Determine the (X, Y) coordinate at the center of the cell enclosing the given text.  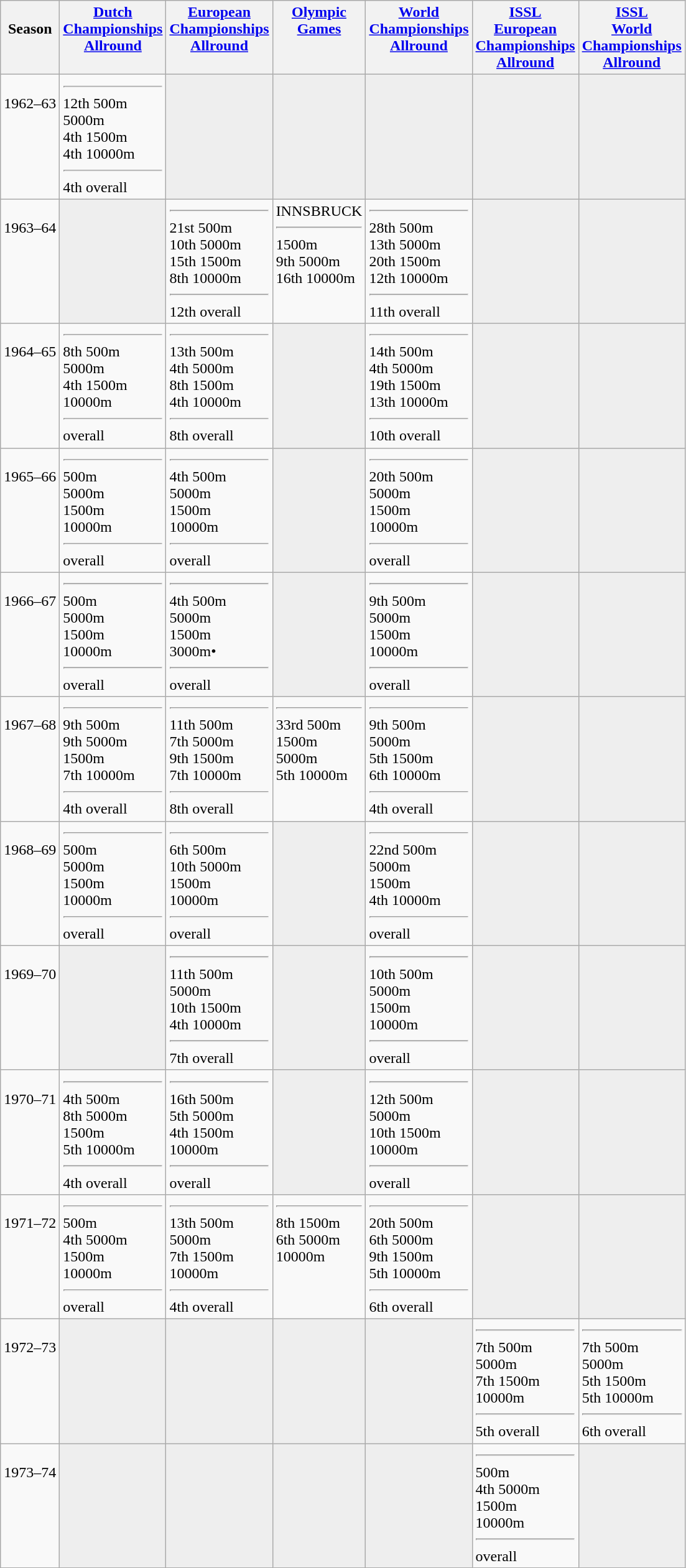
Olympic Games (319, 37)
7th 500m 5000m 7th 1500m 10000m 5th overall (525, 1381)
1963–64 (30, 261)
4th 500m 5000m 1500m 10000m overall (219, 510)
1964–65 (30, 386)
28th 500m 13th 5000m 20th 1500m 12th 10000m 11th overall (419, 261)
ISSL World Championships Allround (632, 37)
1972–73 (30, 1381)
1967–68 (30, 759)
9th 500m 5000m 5th 1500m 6th 10000m 4th overall (419, 759)
12th 500m 5000m 10th 1500m 10000m overall (419, 1132)
1970–71 (30, 1132)
13th 500m 5000m 7th 1500m 10000m 4th overall (219, 1256)
6th 500m 10th 5000m 1500m 10000m overall (219, 883)
1962–63 (30, 137)
1973–74 (30, 1505)
1968–69 (30, 883)
8th 500m 5000m 4th 1500m 10000m overall (113, 386)
13th 500m 4th 5000m 8th 1500m 4th 10000m 8th overall (219, 386)
8th 1500m 6th 5000m 10000m (319, 1256)
4th 500m 8th 5000m 1500m 5th 10000m 4th overall (113, 1132)
20th 500m 6th 5000m 9th 1500m 5th 10000m 6th overall (419, 1256)
1971–72 (30, 1256)
22nd 500m 5000m 1500m 4th 10000m overall (419, 883)
1969–70 (30, 1008)
20th 500m 5000m 1500m 10000m overall (419, 510)
10th 500m 5000m 1500m 10000m overall (419, 1008)
33rd 500m 1500m 5000m5th 10000m (319, 759)
European Championships Allround (219, 37)
9th 500m 9th 5000m 1500m 7th 10000m 4th overall (113, 759)
21st 500m 10th 5000m 15th 1500m 8th 10000m 12th overall (219, 261)
World Championships Allround (419, 37)
INNSBRUCK 1500m9th 5000m 16th 10000m (319, 261)
14th 500m 4th 5000m 19th 1500m 13th 10000m 10th overall (419, 386)
ISSL European Championships Allround (525, 37)
11th 500m 7th 5000m 9th 1500m 7th 10000m 8th overall (219, 759)
11th 500m 5000m 10th 1500m 4th 10000m 7th overall (219, 1008)
Season (30, 37)
16th 500m 5th 5000m 4th 1500m 10000m overall (219, 1132)
1966–67 (30, 634)
9th 500m 5000m 1500m 10000m overall (419, 634)
1965–66 (30, 510)
Dutch Championships Allround (113, 37)
4th 500m 5000m 1500m 3000m• overall (219, 634)
7th 500m 5000m 5th 1500m 5th 10000m 6th overall (632, 1381)
12th 500m 5000m 4th 1500m 4th 10000m 4th overall (113, 137)
